Search for the cell housing the specified text and yield its (x, y) center coordinate. 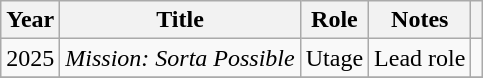
Role (334, 20)
2025 (30, 58)
Title (180, 20)
Notes (420, 20)
Mission: Sorta Possible (180, 58)
Year (30, 20)
Utage (334, 58)
Lead role (420, 58)
